Locate the cell with the specified text and output its [X, Y] center coordinate. 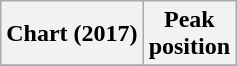
Chart (2017) [72, 34]
Peak position [189, 34]
